Find where the given text appears and provide that cell's center as [X, Y] coordinate. 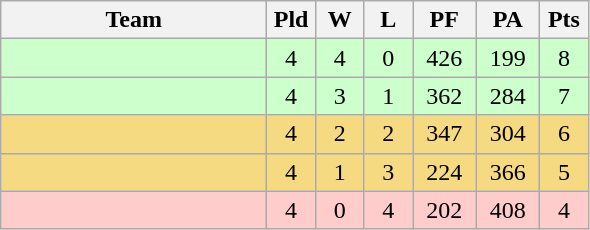
5 [564, 172]
W [340, 20]
362 [444, 96]
408 [508, 210]
L [388, 20]
199 [508, 58]
202 [444, 210]
6 [564, 134]
426 [444, 58]
304 [508, 134]
PF [444, 20]
366 [508, 172]
Pts [564, 20]
7 [564, 96]
8 [564, 58]
PA [508, 20]
Team [134, 20]
284 [508, 96]
224 [444, 172]
347 [444, 134]
Pld [292, 20]
